Pinpoint the cell where the given text exists, returning its (X, Y) midpoint coordinate. 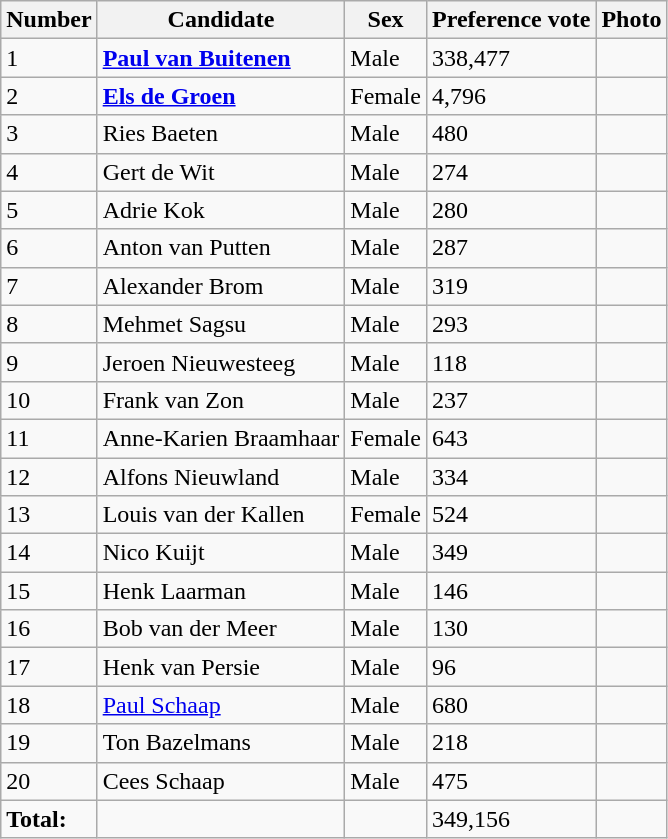
14 (49, 553)
8 (49, 324)
680 (510, 705)
Alfons Nieuwland (221, 477)
10 (49, 400)
Els de Groen (221, 96)
218 (510, 743)
7 (49, 286)
Henk Laarman (221, 591)
Paul van Buitenen (221, 58)
146 (510, 591)
2 (49, 96)
19 (49, 743)
Preference vote (510, 20)
Photo (632, 20)
274 (510, 172)
349,156 (510, 819)
11 (49, 438)
Number (49, 20)
Nico Kuijt (221, 553)
4 (49, 172)
13 (49, 515)
18 (49, 705)
Ries Baeten (221, 134)
Cees Schaap (221, 781)
Sex (386, 20)
118 (510, 362)
Henk van Persie (221, 667)
5 (49, 210)
16 (49, 629)
319 (510, 286)
4,796 (510, 96)
475 (510, 781)
Paul Schaap (221, 705)
293 (510, 324)
Anton van Putten (221, 248)
237 (510, 400)
Gert de Wit (221, 172)
338,477 (510, 58)
Louis van der Kallen (221, 515)
Adrie Kok (221, 210)
Mehmet Sagsu (221, 324)
280 (510, 210)
643 (510, 438)
9 (49, 362)
Candidate (221, 20)
Frank van Zon (221, 400)
3 (49, 134)
Bob van der Meer (221, 629)
Anne-Karien Braamhaar (221, 438)
Ton Bazelmans (221, 743)
Alexander Brom (221, 286)
130 (510, 629)
287 (510, 248)
Total: (49, 819)
17 (49, 667)
12 (49, 477)
96 (510, 667)
524 (510, 515)
20 (49, 781)
Jeroen Nieuwesteeg (221, 362)
6 (49, 248)
15 (49, 591)
349 (510, 553)
1 (49, 58)
334 (510, 477)
480 (510, 134)
